Extract the (X, Y) coordinate from the center of the cell holding the provided text.  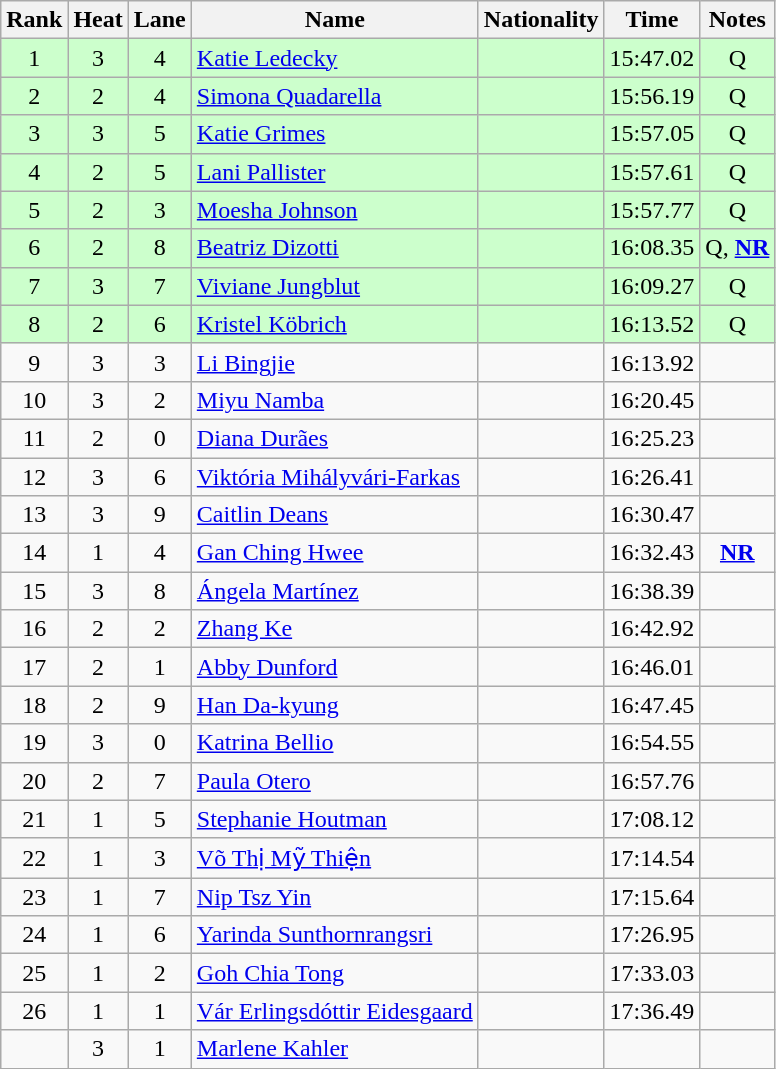
17:33.03 (652, 973)
Viviane Jungblut (334, 286)
16:25.23 (652, 438)
Name (334, 20)
Li Bingjie (334, 362)
16:54.55 (652, 743)
Viktória Mihályvári-Farkas (334, 477)
Beatriz Dizotti (334, 248)
24 (34, 935)
Marlene Kahler (334, 1049)
20 (34, 781)
17:14.54 (652, 858)
Gan Ching Hwee (334, 553)
17:08.12 (652, 819)
10 (34, 400)
16:26.41 (652, 477)
Nip Tsz Yin (334, 897)
Katie Grimes (334, 134)
17:26.95 (652, 935)
Zhang Ke (334, 629)
16:46.01 (652, 667)
Nationality (541, 20)
14 (34, 553)
18 (34, 705)
Stephanie Houtman (334, 819)
16:38.39 (652, 591)
16 (34, 629)
Katrina Bellio (334, 743)
Paula Otero (334, 781)
19 (34, 743)
16:09.27 (652, 286)
Lane (160, 20)
Simona Quadarella (334, 96)
Ángela Martínez (334, 591)
Q, NR (738, 248)
Võ Thị Mỹ Thiện (334, 858)
Heat (98, 20)
23 (34, 897)
Vár Erlingsdóttir Eidesgaard (334, 1011)
16:08.35 (652, 248)
15:57.05 (652, 134)
17:15.64 (652, 897)
16:20.45 (652, 400)
16:30.47 (652, 515)
16:57.76 (652, 781)
26 (34, 1011)
Han Da-kyung (334, 705)
16:13.92 (652, 362)
Kristel Köbrich (334, 324)
Time (652, 20)
15:57.61 (652, 172)
16:42.92 (652, 629)
16:13.52 (652, 324)
25 (34, 973)
15:57.77 (652, 210)
15:47.02 (652, 58)
15:56.19 (652, 96)
Abby Dunford (334, 667)
21 (34, 819)
13 (34, 515)
16:32.43 (652, 553)
Katie Ledecky (334, 58)
17:36.49 (652, 1011)
16:47.45 (652, 705)
NR (738, 553)
Goh Chia Tong (334, 973)
15 (34, 591)
17 (34, 667)
Moesha Johnson (334, 210)
11 (34, 438)
12 (34, 477)
Notes (738, 20)
Miyu Namba (334, 400)
Caitlin Deans (334, 515)
Yarinda Sunthornrangsri (334, 935)
Lani Pallister (334, 172)
Rank (34, 20)
22 (34, 858)
Diana Durães (334, 438)
